Determine the [x, y] coordinate at the center of the cell enclosing the given text.  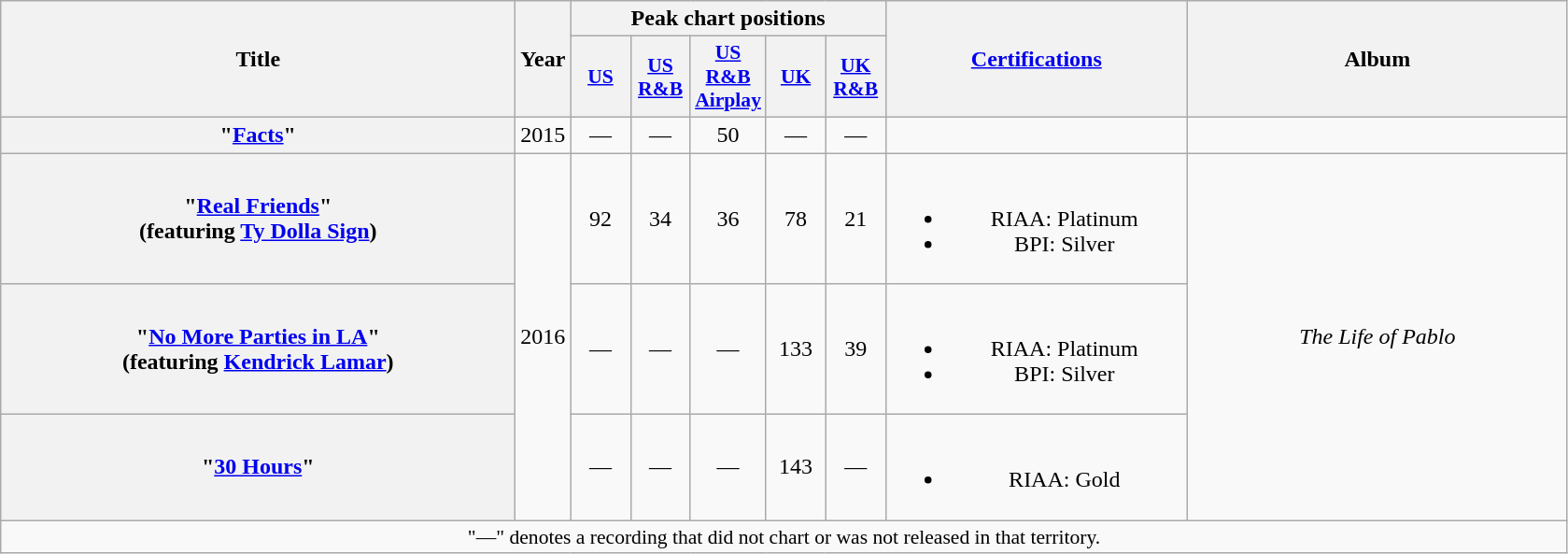
2016 [544, 336]
Year [544, 60]
"—" denotes a recording that did not chart or was not released in that territory. [784, 537]
UK [796, 77]
78 [796, 219]
Peak chart positions [728, 19]
USR&B Airplay [728, 77]
143 [796, 467]
The Life of Pablo [1377, 336]
50 [728, 135]
"Real Friends"(featuring Ty Dolla Sign) [258, 219]
"Facts" [258, 135]
2015 [544, 135]
39 [855, 349]
Title [258, 60]
USR&B [660, 77]
34 [660, 219]
36 [728, 219]
92 [600, 219]
Album [1377, 60]
"No More Parties in LA"(featuring Kendrick Lamar) [258, 349]
RIAA: Gold [1037, 467]
"30 Hours" [258, 467]
Certifications [1037, 60]
US [600, 77]
UKR&B [855, 77]
21 [855, 219]
133 [796, 349]
